Capture the cell that displays the provided text and extract its (x, y) central coordinate. 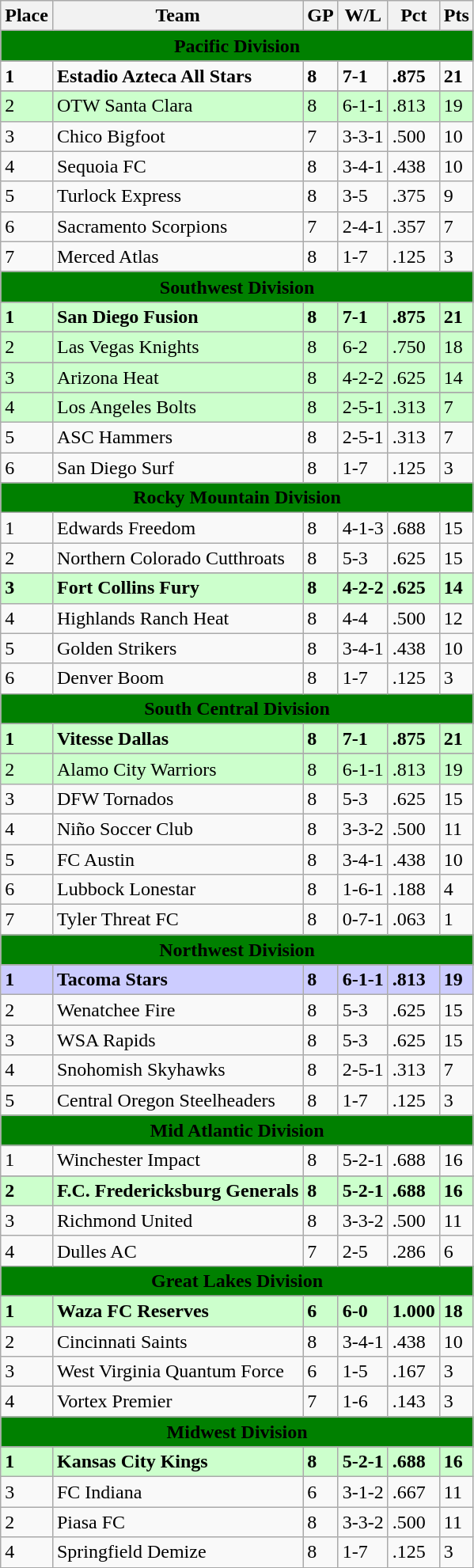
San Diego Fusion (177, 317)
Pct (413, 16)
West Virginia Quantum Force (177, 1372)
12 (456, 618)
Winchester Impact (177, 1160)
GP (320, 16)
F.C. Fredericksburg Generals (177, 1190)
Chico Bigfoot (177, 136)
Arizona Heat (177, 378)
Richmond United (177, 1221)
Tacoma Stars (177, 980)
Southwest Division (237, 287)
WSA Rapids (177, 1040)
.375 (413, 196)
Wenatchee Fire (177, 1010)
OTW Santa Clara (177, 106)
Tyler Threat FC (177, 920)
Lubbock Lonestar (177, 890)
South Central Division (237, 708)
3-1-2 (362, 1492)
Sacramento Scorpions (177, 226)
Merced Atlas (177, 256)
Sequoia FC (177, 166)
Rocky Mountain Division (237, 498)
Vitesse Dallas (177, 738)
Waza FC Reserves (177, 1311)
1-5 (362, 1372)
Snohomish Skyhawks (177, 1070)
Los Angeles Bolts (177, 408)
.286 (413, 1251)
Great Lakes Division (237, 1281)
Golden Strikers (177, 648)
Team (177, 16)
FC Indiana (177, 1492)
Springfield Demize (177, 1552)
.750 (413, 347)
3-5 (362, 196)
FC Austin (177, 859)
Denver Boom (177, 678)
.143 (413, 1402)
Piasa FC (177, 1522)
1-6 (362, 1402)
DFW Tornados (177, 799)
Edwards Freedom (177, 528)
Kansas City Kings (177, 1462)
ASC Hammers (177, 438)
Estadio Azteca All Stars (177, 76)
0-7-1 (362, 920)
San Diego Surf (177, 468)
9 (456, 196)
Fort Collins Fury (177, 588)
Place (27, 16)
W/L (362, 16)
6-2 (362, 347)
4-1-3 (362, 528)
3-3-1 (362, 136)
Niño Soccer Club (177, 829)
Midwest Division (237, 1432)
Dulles AC (177, 1251)
6-0 (362, 1311)
1-6-1 (362, 890)
1.000 (413, 1311)
.167 (413, 1372)
.357 (413, 226)
Turlock Express (177, 196)
Central Oregon Steelheaders (177, 1100)
.667 (413, 1492)
.188 (413, 890)
.063 (413, 920)
Alamo City Warriors (177, 769)
Pacific Division (237, 46)
2-4-1 (362, 226)
Highlands Ranch Heat (177, 618)
Vortex Premier (177, 1402)
Northern Colorado Cutthroats (177, 558)
4-4 (362, 618)
Mid Atlantic Division (237, 1130)
2-5 (362, 1251)
Las Vegas Knights (177, 347)
Pts (456, 16)
Northwest Division (237, 950)
Cincinnati Saints (177, 1342)
